Determine the (x, y) coordinate at the center of the cell enclosing the given text.  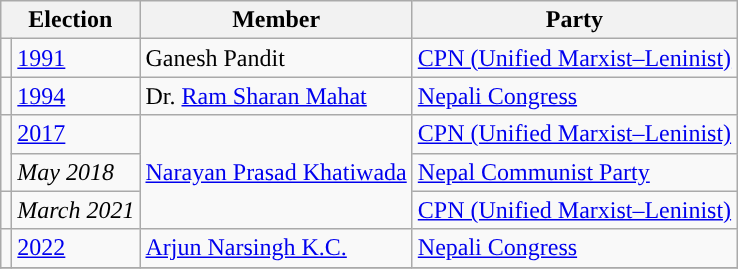
Election (70, 20)
Party (574, 20)
1991 (76, 58)
Arjun Narsingh K.C. (276, 248)
Narayan Prasad Khatiwada (276, 172)
Nepal Communist Party (574, 172)
Dr. Ram Sharan Mahat (276, 96)
May 2018 (76, 172)
Member (276, 20)
1994 (76, 96)
Ganesh Pandit (276, 58)
2017 (76, 134)
March 2021 (76, 210)
2022 (76, 248)
